Return the (x, y) coordinate for the center point of the cell that contains the specified text.  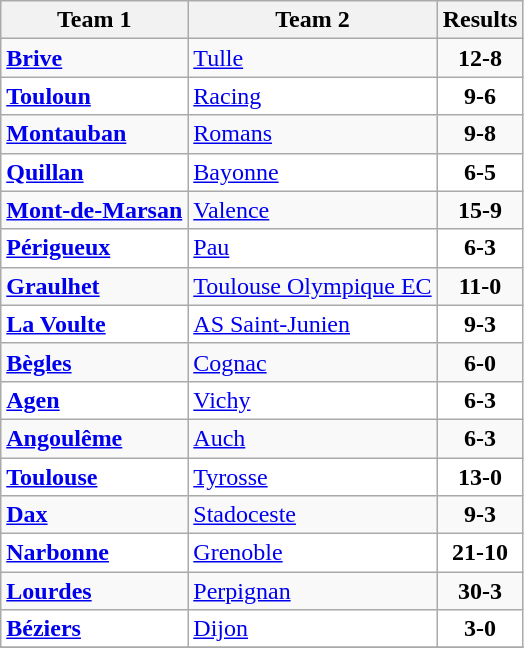
Team 1 (94, 20)
Montauban (94, 134)
Grenoble (312, 553)
Team 2 (312, 20)
13-0 (480, 477)
Valence (312, 210)
Perpignan (312, 591)
La Voulte (94, 324)
Angoulême (94, 438)
Cognac (312, 362)
Auch (312, 438)
Pau (312, 248)
Romans (312, 134)
9-6 (480, 96)
Touloun (94, 96)
Narbonne (94, 553)
12-8 (480, 58)
Toulouse (94, 477)
11-0 (480, 286)
Béziers (94, 629)
Toulouse Olympique EC (312, 286)
Racing (312, 96)
Quillan (94, 172)
Tulle (312, 58)
Agen (94, 400)
Brive (94, 58)
Lourdes (94, 591)
Vichy (312, 400)
21-10 (480, 553)
AS Saint-Junien (312, 324)
Stadoceste (312, 515)
Mont-de-Marsan (94, 210)
15-9 (480, 210)
9-8 (480, 134)
30-3 (480, 591)
6-0 (480, 362)
Dax (94, 515)
Bayonne (312, 172)
Bègles (94, 362)
Results (480, 20)
6-5 (480, 172)
Graulhet (94, 286)
Périgueux (94, 248)
Tyrosse (312, 477)
Dijon (312, 629)
3-0 (480, 629)
